Return (X, Y) of the center of cell containing provided text 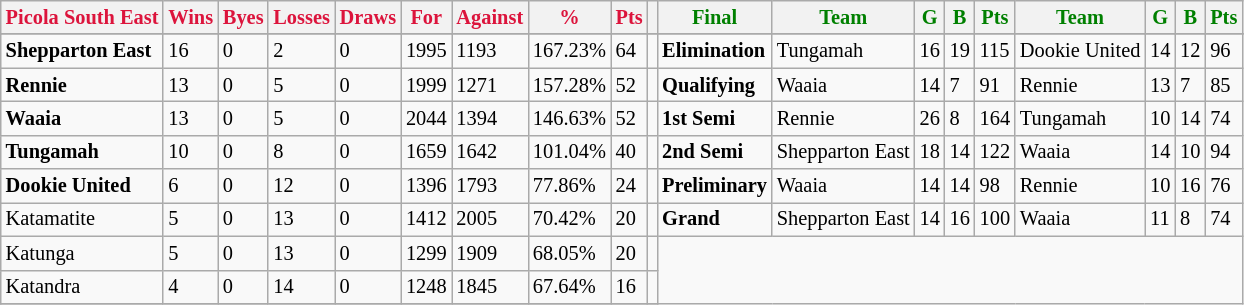
1396 (426, 186)
Against (490, 17)
164 (995, 118)
1271 (490, 85)
Elimination (714, 51)
91 (995, 85)
115 (995, 51)
1412 (426, 219)
For (426, 17)
1193 (490, 51)
96 (1224, 51)
1394 (490, 118)
% (570, 17)
1st Semi (714, 118)
100 (995, 219)
6 (190, 186)
Katunga (82, 253)
101.04% (570, 152)
76 (1224, 186)
2005 (490, 219)
98 (995, 186)
2 (301, 51)
26 (930, 118)
Picola South East (82, 17)
Qualifying (714, 85)
157.28% (570, 85)
Losses (301, 17)
Katamatite (82, 219)
1299 (426, 253)
24 (630, 186)
2nd Semi (714, 152)
64 (630, 51)
167.23% (570, 51)
1642 (490, 152)
Wins (190, 17)
70.42% (570, 219)
122 (995, 152)
1793 (490, 186)
19 (960, 51)
Katandra (82, 287)
Preliminary (714, 186)
2044 (426, 118)
Byes (243, 17)
11 (1160, 219)
1995 (426, 51)
68.05% (570, 253)
4 (190, 287)
77.86% (570, 186)
67.64% (570, 287)
1999 (426, 85)
146.63% (570, 118)
40 (630, 152)
1659 (426, 152)
1909 (490, 253)
Grand (714, 219)
94 (1224, 152)
Final (714, 17)
1248 (426, 287)
Draws (368, 17)
85 (1224, 85)
1845 (490, 287)
18 (930, 152)
